Return the [X, Y] coordinate for the center point of the cell that contains the specified text.  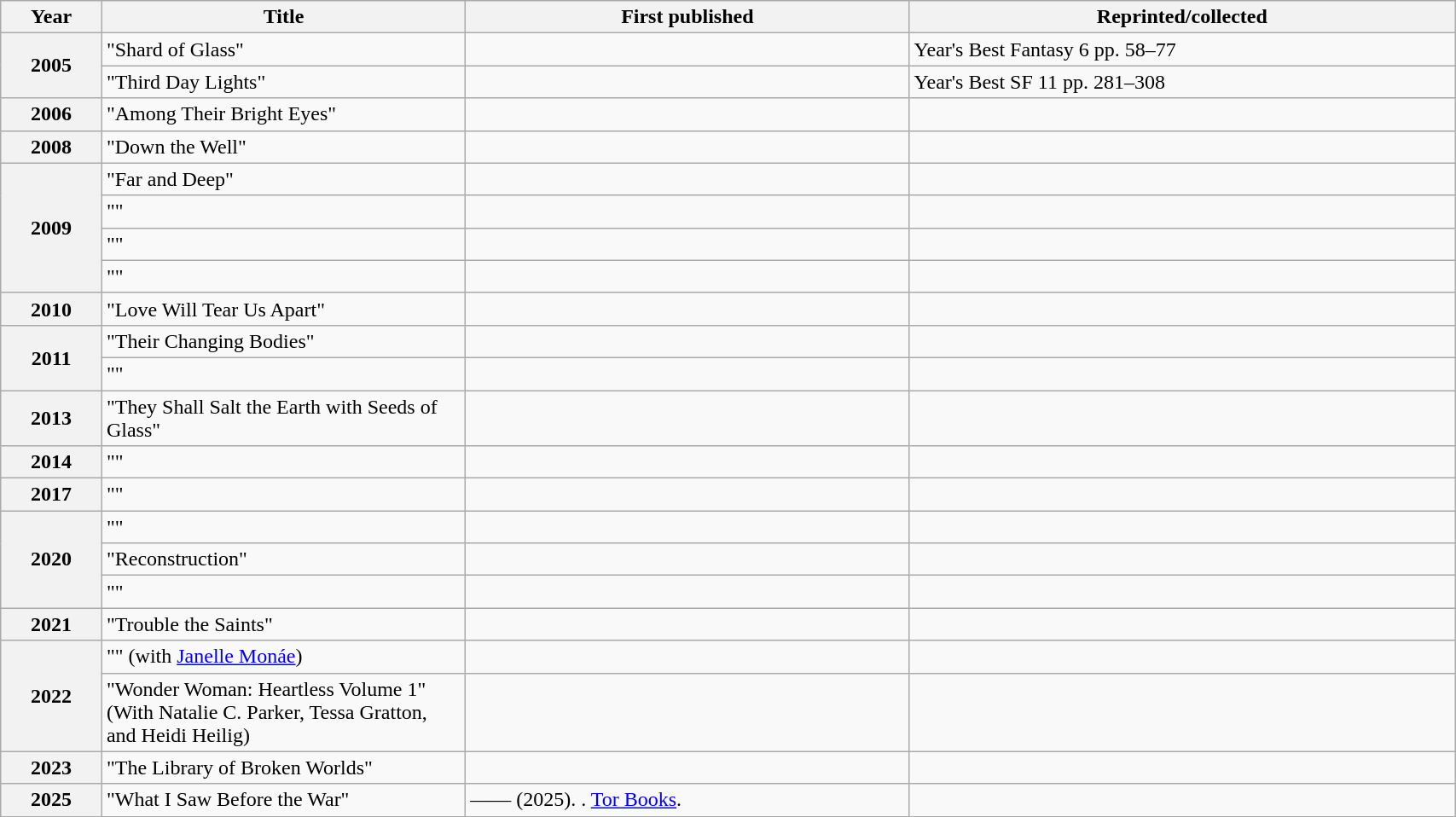
"Reconstruction" [283, 559]
2020 [51, 559]
Year's Best SF 11 pp. 281–308 [1182, 82]
"Far and Deep" [283, 179]
2008 [51, 147]
Title [283, 17]
2010 [51, 309]
2009 [51, 228]
"Shard of Glass" [283, 49]
2025 [51, 800]
"They Shall Salt the Earth with Seeds of Glass" [283, 418]
2011 [51, 357]
—— (2025). . Tor Books. [687, 800]
2013 [51, 418]
2023 [51, 768]
"Wonder Woman: Heartless Volume 1" (With Natalie C. Parker, Tessa Gratton, and Heidi Heilig) [283, 712]
2021 [51, 624]
Year's Best Fantasy 6 pp. 58–77 [1182, 49]
2014 [51, 462]
"Their Changing Bodies" [283, 341]
First published [687, 17]
"Trouble the Saints" [283, 624]
2006 [51, 114]
"Love Will Tear Us Apart" [283, 309]
"Among Their Bright Eyes" [283, 114]
Year [51, 17]
2005 [51, 66]
"" (with Janelle Monáe) [283, 657]
2017 [51, 495]
"Down the Well" [283, 147]
Reprinted/collected [1182, 17]
"Third Day Lights" [283, 82]
"The Library of Broken Worlds" [283, 768]
2022 [51, 696]
"What I Saw Before the War" [283, 800]
